Capture the cell that displays the provided text and extract its (X, Y) central coordinate. 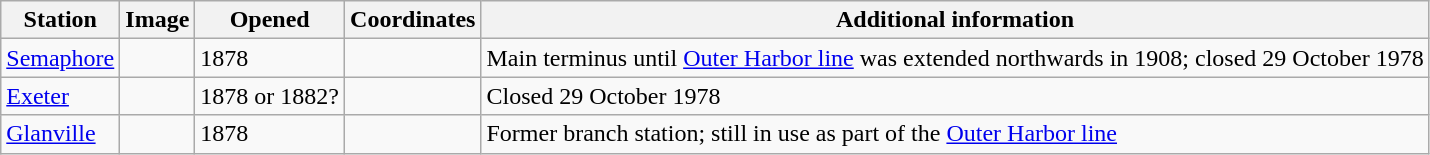
Exeter (60, 96)
Station (60, 20)
Additional information (955, 20)
Image (158, 20)
Coordinates (413, 20)
Semaphore (60, 58)
Opened (270, 20)
Glanville (60, 134)
Main terminus until Outer Harbor line was extended northwards in 1908; closed 29 October 1978 (955, 58)
Former branch station; still in use as part of the Outer Harbor line (955, 134)
1878 or 1882? (270, 96)
Closed 29 October 1978 (955, 96)
